For the text-containing cell, return its midpoint in (X, Y) coordinate format. 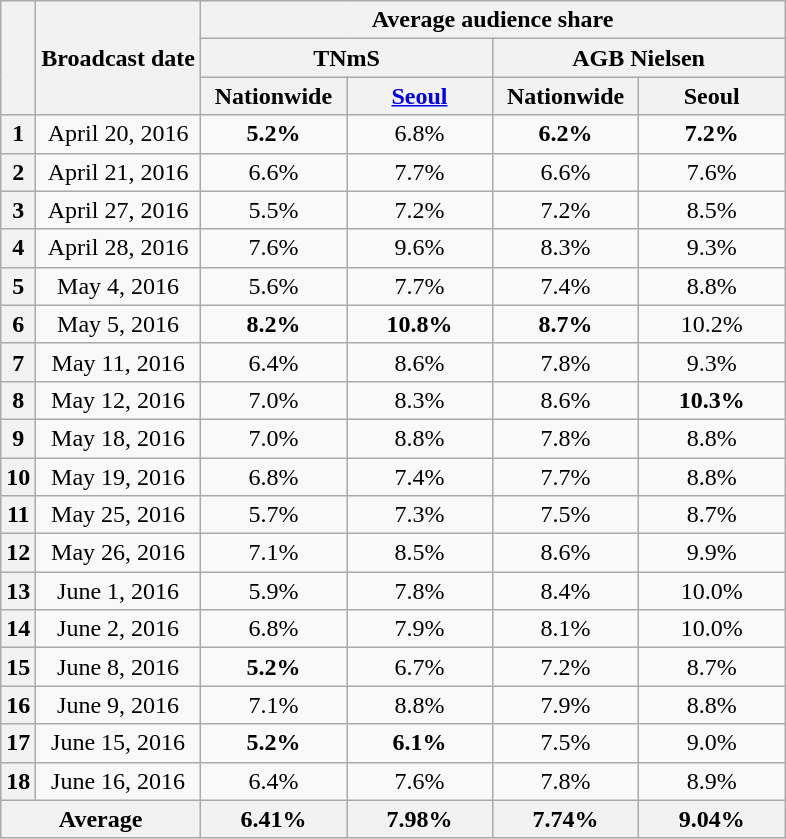
7 (18, 362)
9.04% (712, 819)
9.9% (712, 553)
5.6% (273, 286)
May 19, 2016 (118, 477)
18 (18, 781)
June 9, 2016 (118, 705)
9.6% (419, 248)
9.0% (712, 743)
June 1, 2016 (118, 591)
TNmS (346, 58)
7.98% (419, 819)
7.74% (566, 819)
AGB Nielsen (639, 58)
16 (18, 705)
6.1% (419, 743)
9 (18, 438)
8.1% (566, 629)
May 25, 2016 (118, 515)
5 (18, 286)
8.2% (273, 324)
15 (18, 667)
13 (18, 591)
5.7% (273, 515)
4 (18, 248)
12 (18, 553)
6.41% (273, 819)
April 21, 2016 (118, 172)
6.7% (419, 667)
10.8% (419, 324)
Average (101, 819)
April 20, 2016 (118, 134)
May 4, 2016 (118, 286)
6.2% (566, 134)
April 28, 2016 (118, 248)
May 26, 2016 (118, 553)
April 27, 2016 (118, 210)
Average audience share (492, 20)
11 (18, 515)
7.3% (419, 515)
6 (18, 324)
8.9% (712, 781)
10.3% (712, 400)
May 12, 2016 (118, 400)
5.5% (273, 210)
5.9% (273, 591)
1 (18, 134)
17 (18, 743)
3 (18, 210)
8 (18, 400)
14 (18, 629)
May 18, 2016 (118, 438)
8.4% (566, 591)
June 16, 2016 (118, 781)
June 8, 2016 (118, 667)
June 15, 2016 (118, 743)
2 (18, 172)
May 5, 2016 (118, 324)
June 2, 2016 (118, 629)
Broadcast date (118, 58)
10 (18, 477)
10.2% (712, 324)
May 11, 2016 (118, 362)
